Determine the [X, Y] coordinate at the center of the cell enclosing the given text.  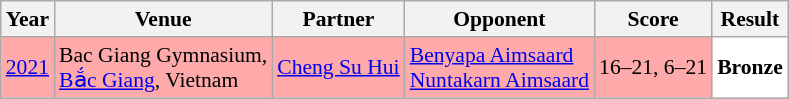
Bac Giang Gymnasium,Bắc Giang, Vietnam [163, 68]
Score [653, 19]
Year [28, 19]
Opponent [500, 19]
Partner [338, 19]
2021 [28, 68]
Bronze [750, 68]
Venue [163, 19]
Benyapa Aimsaard Nuntakarn Aimsaard [500, 68]
16–21, 6–21 [653, 68]
Cheng Su Hui [338, 68]
Result [750, 19]
